Output the [X, Y] coordinate of the center of the cell containing the given text.  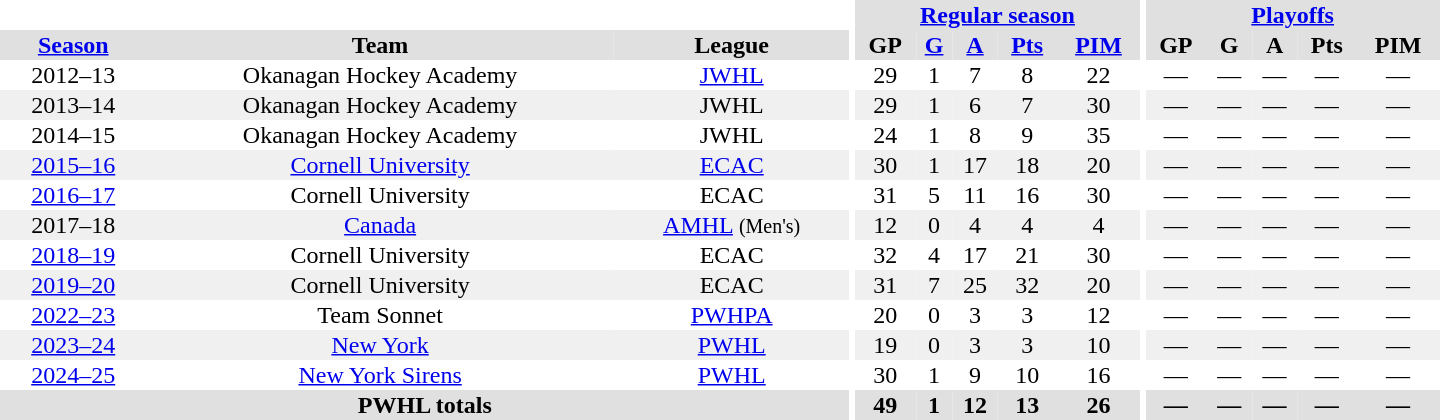
2018–19 [73, 255]
New York [380, 345]
6 [974, 105]
25 [974, 285]
18 [1028, 165]
AMHL (Men's) [732, 225]
Canada [380, 225]
26 [1099, 405]
Team Sonnet [380, 315]
2013–14 [73, 105]
2023–24 [73, 345]
49 [886, 405]
2017–18 [73, 225]
13 [1028, 405]
2015–16 [73, 165]
2024–25 [73, 375]
35 [1099, 135]
Regular season [998, 15]
21 [1028, 255]
PWHL totals [425, 405]
Playoffs [1292, 15]
League [732, 45]
11 [974, 195]
19 [886, 345]
24 [886, 135]
2014–15 [73, 135]
Season [73, 45]
5 [934, 195]
PWHPA [732, 315]
22 [1099, 75]
2022–23 [73, 315]
Team [380, 45]
New York Sirens [380, 375]
2019–20 [73, 285]
2012–13 [73, 75]
2016–17 [73, 195]
